Extract the [X, Y] coordinate from the center of the cell holding the provided text.  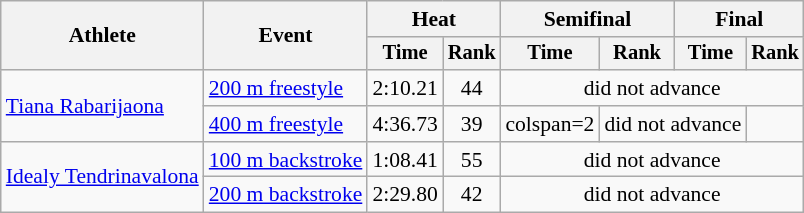
400 m freestyle [286, 124]
200 m backstroke [286, 195]
2:10.21 [404, 88]
Semifinal [587, 19]
42 [472, 195]
55 [472, 160]
100 m backstroke [286, 160]
colspan=2 [550, 124]
Tiana Rabarijaona [102, 106]
2:29.80 [404, 195]
Final [740, 19]
Idealy Tendrinavalona [102, 178]
200 m freestyle [286, 88]
1:08.41 [404, 160]
Event [286, 36]
Heat [434, 19]
Athlete [102, 36]
4:36.73 [404, 124]
39 [472, 124]
44 [472, 88]
